Capture the cell that displays the provided text and extract its (X, Y) central coordinate. 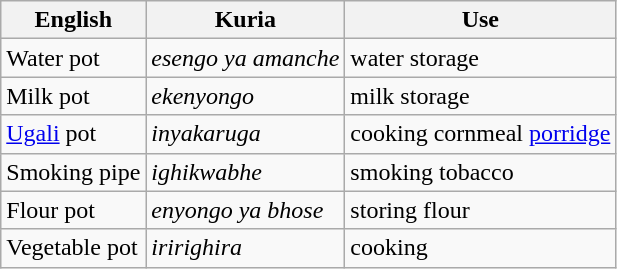
inyakaruga (246, 134)
iririghira (246, 248)
English (74, 20)
Use (480, 20)
enyongo ya bhose (246, 210)
Ugali pot (74, 134)
Water pot (74, 58)
milk storage (480, 96)
Flour pot (74, 210)
smoking tobacco (480, 172)
cooking cornmeal porridge (480, 134)
Vegetable pot (74, 248)
ighikwabhe (246, 172)
cooking (480, 248)
esengo ya amanche (246, 58)
Milk pot (74, 96)
ekenyongo (246, 96)
storing flour (480, 210)
water storage (480, 58)
Kuria (246, 20)
Smoking pipe (74, 172)
